Locate the cell with the specified text and output its (X, Y) center coordinate. 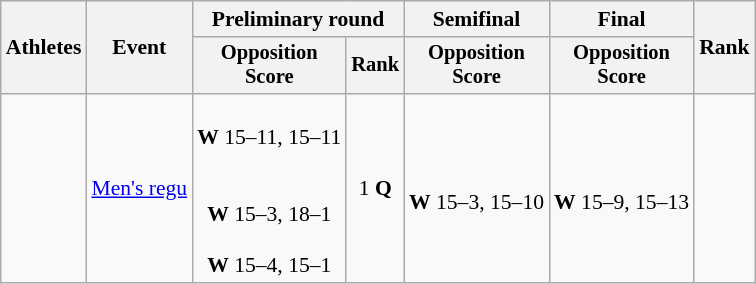
Athletes (44, 48)
Final (622, 19)
Men's regu (139, 188)
W 15–11, 15–11W 15–3, 18–1 W 15–4, 15–1 (269, 188)
Event (139, 48)
W 15–3, 15–10 (476, 188)
1 Q (375, 188)
Semifinal (476, 19)
Preliminary round (298, 19)
W 15–9, 15–13 (622, 188)
